Output the (X, Y) coordinate of the center of the cell containing the given text.  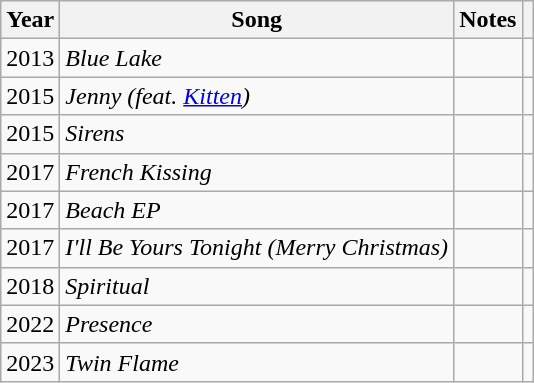
I'll Be Yours Tonight (Merry Christmas) (257, 248)
Song (257, 20)
Presence (257, 324)
Year (30, 20)
2018 (30, 286)
Blue Lake (257, 58)
French Kissing (257, 172)
2022 (30, 324)
Sirens (257, 134)
2023 (30, 362)
Beach EP (257, 210)
Twin Flame (257, 362)
Spiritual (257, 286)
2013 (30, 58)
Notes (488, 20)
Jenny (feat. Kitten) (257, 96)
